Capture the cell that displays the provided text and extract its [X, Y] central coordinate. 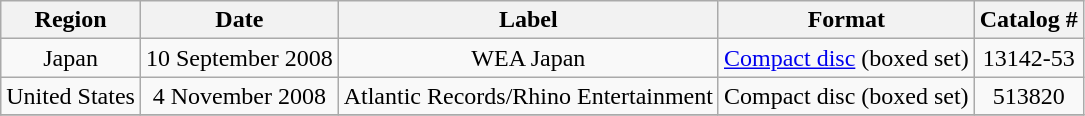
Catalog # [1028, 20]
513820 [1028, 96]
13142-53 [1028, 58]
Label [528, 20]
Japan [71, 58]
Region [71, 20]
United States [71, 96]
Date [239, 20]
Atlantic Records/Rhino Entertainment [528, 96]
Format [846, 20]
WEA Japan [528, 58]
4 November 2008 [239, 96]
10 September 2008 [239, 58]
